Return [x, y] of the center of cell containing provided text 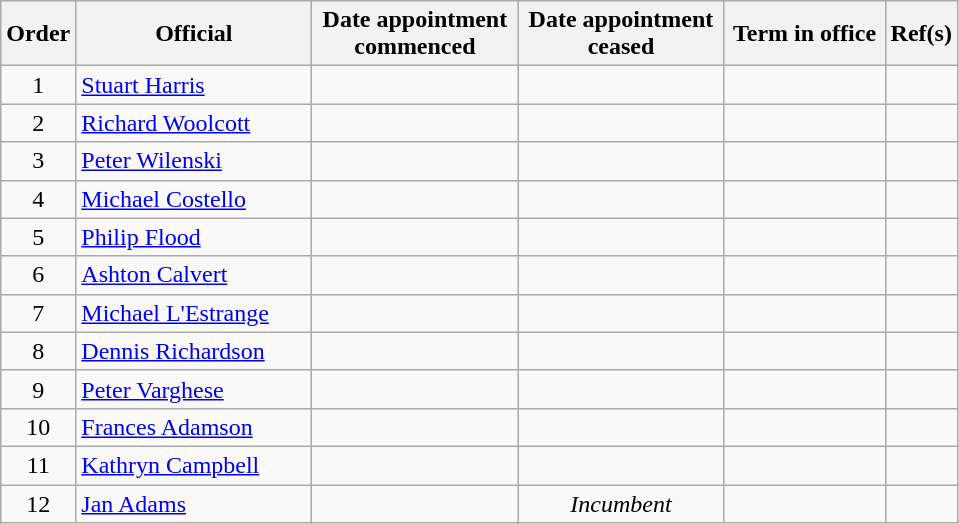
Incumbent [621, 503]
11 [38, 465]
Michael L'Estrange [194, 313]
Frances Adamson [194, 427]
Richard Woolcott [194, 123]
9 [38, 389]
2 [38, 123]
Philip Flood [194, 237]
10 [38, 427]
3 [38, 161]
Date appointmentcommenced [415, 34]
8 [38, 351]
Dennis Richardson [194, 351]
Date appointmentceased [621, 34]
7 [38, 313]
Ref(s) [921, 34]
Michael Costello [194, 199]
6 [38, 275]
Jan Adams [194, 503]
Term in office [804, 34]
Ashton Calvert [194, 275]
Peter Wilenski [194, 161]
12 [38, 503]
Official [194, 34]
Kathryn Campbell [194, 465]
5 [38, 237]
Order [38, 34]
Peter Varghese [194, 389]
Stuart Harris [194, 85]
4 [38, 199]
1 [38, 85]
